Detect which cell encompasses the target text, then output its [x, y] center coordinate. 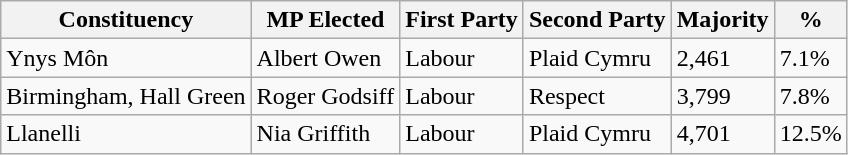
Second Party [597, 20]
Respect [597, 96]
2,461 [722, 58]
Albert Owen [326, 58]
4,701 [722, 134]
Constituency [126, 20]
7.1% [810, 58]
First Party [462, 20]
Ynys Môn [126, 58]
3,799 [722, 96]
Nia Griffith [326, 134]
MP Elected [326, 20]
Roger Godsiff [326, 96]
Llanelli [126, 134]
12.5% [810, 134]
7.8% [810, 96]
% [810, 20]
Birmingham, Hall Green [126, 96]
Majority [722, 20]
